Identify which cell holds the provided text, then report its [X, Y] central coordinate. 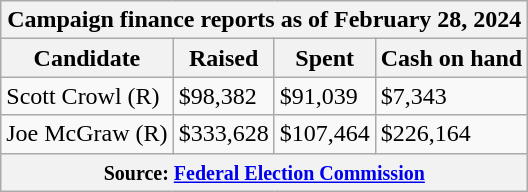
Joe McGraw (R) [87, 134]
Raised [224, 58]
$98,382 [224, 96]
$107,464 [324, 134]
Candidate [87, 58]
$91,039 [324, 96]
$226,164 [451, 134]
Campaign finance reports as of February 28, 2024 [264, 20]
$333,628 [224, 134]
Source: Federal Election Commission [264, 172]
Scott Crowl (R) [87, 96]
Cash on hand [451, 58]
Spent [324, 58]
$7,343 [451, 96]
